Determine the (X, Y) coordinate at the center of the cell enclosing the given text.  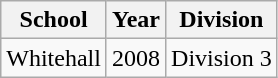
Division 3 (222, 58)
Year (136, 20)
School (54, 20)
Division (222, 20)
Whitehall (54, 58)
2008 (136, 58)
